Identify which cell holds the provided text, then report its (x, y) central coordinate. 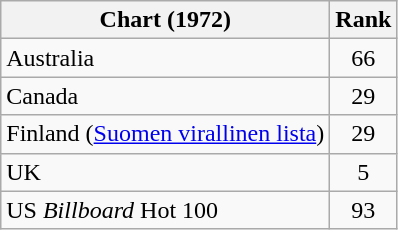
Rank (364, 20)
66 (364, 58)
US Billboard Hot 100 (166, 210)
5 (364, 172)
Australia (166, 58)
Chart (1972) (166, 20)
Finland (Suomen virallinen lista) (166, 134)
93 (364, 210)
Canada (166, 96)
UK (166, 172)
